Return the (x, y) coordinate for the center point of the cell that contains the specified text.  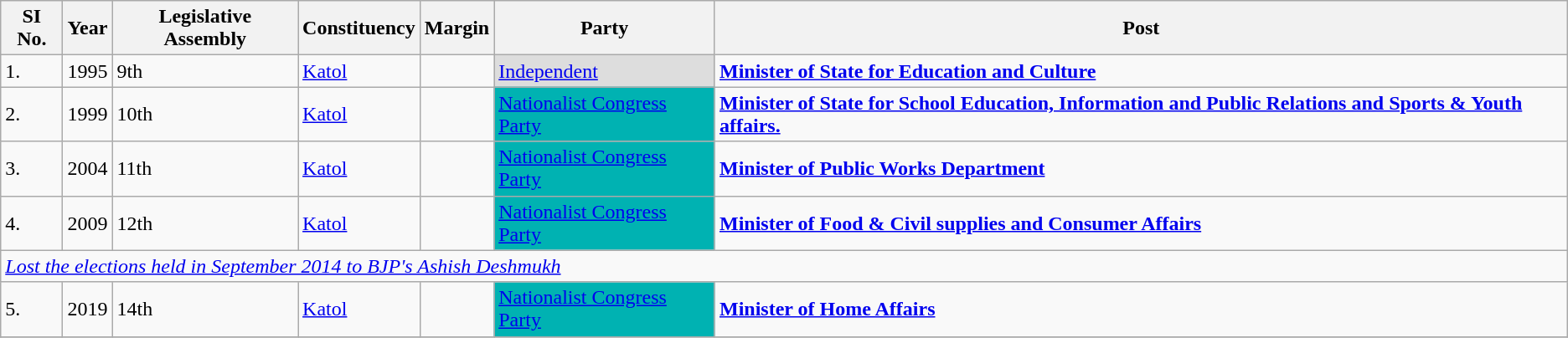
11th (205, 169)
Constituency (359, 28)
2004 (87, 169)
SI No. (32, 28)
Minister of Home Affairs (1141, 310)
1995 (87, 71)
9th (205, 71)
14th (205, 310)
Margin (456, 28)
Year (87, 28)
Lost the elections held in September 2014 to BJP's Ashish Deshmukh (784, 266)
1. (32, 71)
2. (32, 114)
2019 (87, 310)
1999 (87, 114)
Minister of Food & Civil supplies and Consumer Affairs (1141, 223)
Independent (605, 71)
Party (605, 28)
4. (32, 223)
10th (205, 114)
3. (32, 169)
Minister of State for Education and Culture (1141, 71)
Minister of Public Works Department (1141, 169)
Post (1141, 28)
12th (205, 223)
Minister of State for School Education, Information and Public Relations and Sports & Youth affairs. (1141, 114)
2009 (87, 223)
Legislative Assembly (205, 28)
5. (32, 310)
